Pinpoint the cell where the given text exists, returning its (X, Y) midpoint coordinate. 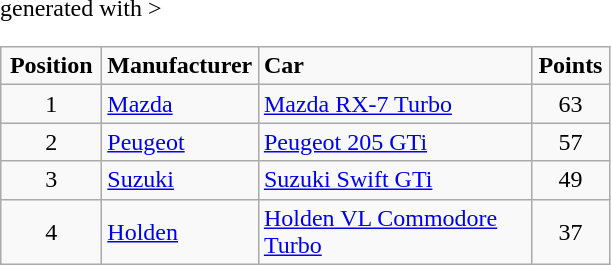
Manufacturer (180, 66)
Points (570, 66)
Holden VL Commodore Turbo (395, 232)
Suzuki (180, 180)
37 (570, 232)
Position (52, 66)
Peugeot 205 GTi (395, 142)
57 (570, 142)
Holden (180, 232)
3 (52, 180)
Mazda (180, 104)
4 (52, 232)
Car (395, 66)
Mazda RX-7 Turbo (395, 104)
49 (570, 180)
2 (52, 142)
Peugeot (180, 142)
1 (52, 104)
Suzuki Swift GTi (395, 180)
63 (570, 104)
